Pinpoint the cell where the given text exists, returning its (x, y) midpoint coordinate. 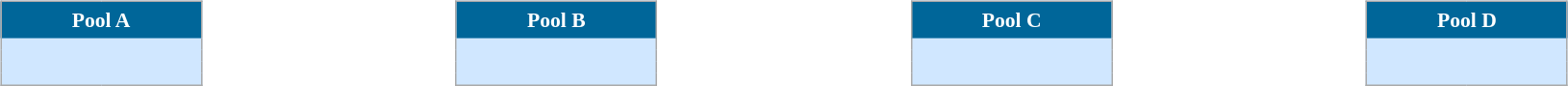
Pool A (101, 19)
Pool B (556, 19)
Pool D (1467, 19)
Pool C (1011, 19)
